From the cell containing the given text, extract its center point as [x, y] coordinate. 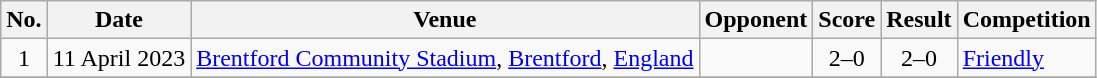
No. [24, 20]
Result [919, 20]
Opponent [756, 20]
Score [847, 20]
1 [24, 58]
Friendly [1026, 58]
Date [119, 20]
11 April 2023 [119, 58]
Competition [1026, 20]
Venue [445, 20]
Brentford Community Stadium, Brentford, England [445, 58]
